Determine the (X, Y) coordinate at the center of the cell enclosing the given text.  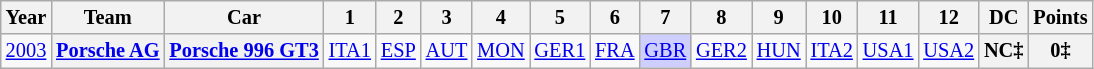
9 (779, 17)
Porsche 996 GT3 (244, 51)
2003 (26, 51)
2 (398, 17)
0‡ (1060, 51)
Team (108, 17)
NC‡ (1004, 51)
FRA (614, 51)
Points (1060, 17)
7 (665, 17)
Car (244, 17)
Porsche AG (108, 51)
11 (888, 17)
10 (832, 17)
MON (500, 51)
USA1 (888, 51)
HUN (779, 51)
ITA1 (350, 51)
GER2 (722, 51)
ITA2 (832, 51)
USA2 (948, 51)
AUT (447, 51)
GER1 (560, 51)
6 (614, 17)
12 (948, 17)
GBR (665, 51)
8 (722, 17)
Year (26, 17)
ESP (398, 51)
5 (560, 17)
4 (500, 17)
1 (350, 17)
3 (447, 17)
DC (1004, 17)
